Search for the cell housing the specified text and yield its [X, Y] center coordinate. 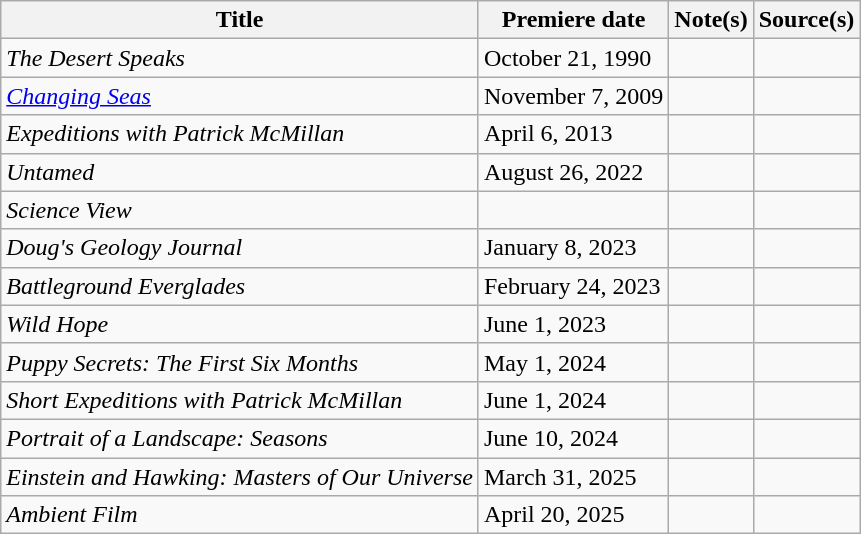
Expeditions with Patrick McMillan [240, 134]
The Desert Speaks [240, 58]
Ambient Film [240, 515]
June 1, 2023 [573, 324]
Short Expeditions with Patrick McMillan [240, 400]
Battleground Everglades [240, 286]
Untamed [240, 172]
April 6, 2013 [573, 134]
June 10, 2024 [573, 438]
March 31, 2025 [573, 477]
Title [240, 20]
Einstein and Hawking: Masters of Our Universe [240, 477]
April 20, 2025 [573, 515]
Portrait of a Landscape: Seasons [240, 438]
November 7, 2009 [573, 96]
Changing Seas [240, 96]
August 26, 2022 [573, 172]
May 1, 2024 [573, 362]
Note(s) [711, 20]
Doug's Geology Journal [240, 248]
Puppy Secrets: The First Six Months [240, 362]
January 8, 2023 [573, 248]
Premiere date [573, 20]
Source(s) [806, 20]
June 1, 2024 [573, 400]
Science View [240, 210]
February 24, 2023 [573, 286]
October 21, 1990 [573, 58]
Wild Hope [240, 324]
